Detect which cell encompasses the target text, then output its [x, y] center coordinate. 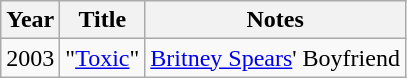
Title [102, 20]
Year [30, 20]
"Toxic" [102, 58]
Britney Spears' Boyfriend [276, 58]
Notes [276, 20]
2003 [30, 58]
